Detect which cell encompasses the target text, then output its (x, y) center coordinate. 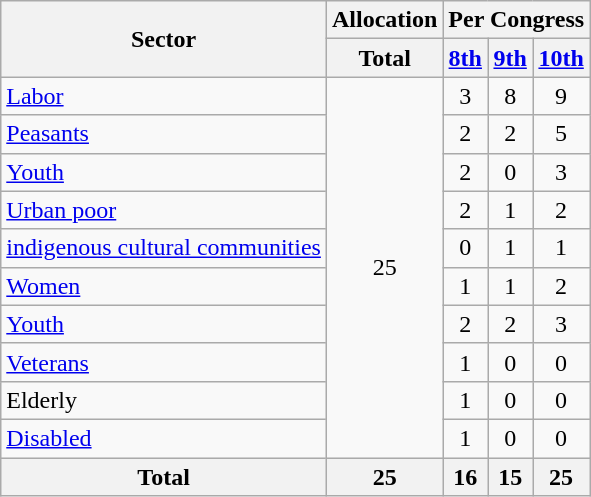
Veterans (164, 362)
indigenous cultural communities (164, 248)
Sector (164, 39)
Per Congress (516, 20)
Urban poor (164, 210)
Women (164, 286)
5 (562, 134)
9 (562, 96)
8th (466, 58)
16 (466, 477)
Disabled (164, 438)
Labor (164, 96)
Elderly (164, 400)
8 (510, 96)
9th (510, 58)
10th (562, 58)
Allocation (384, 20)
Peasants (164, 134)
15 (510, 477)
